Identify which cell holds the provided text, then report its [x, y] central coordinate. 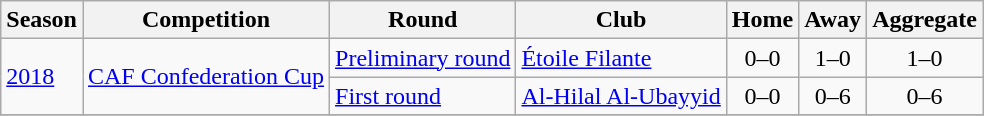
Competition [206, 20]
Season [42, 20]
Preliminary round [423, 58]
CAF Confederation Cup [206, 77]
Round [423, 20]
Al-Hilal Al-Ubayyid [621, 96]
Home [762, 20]
Étoile Filante [621, 58]
Away [833, 20]
Aggregate [925, 20]
2018 [42, 77]
First round [423, 96]
Club [621, 20]
